Provide the [X, Y] coordinate of the cell's center where the given text is located.  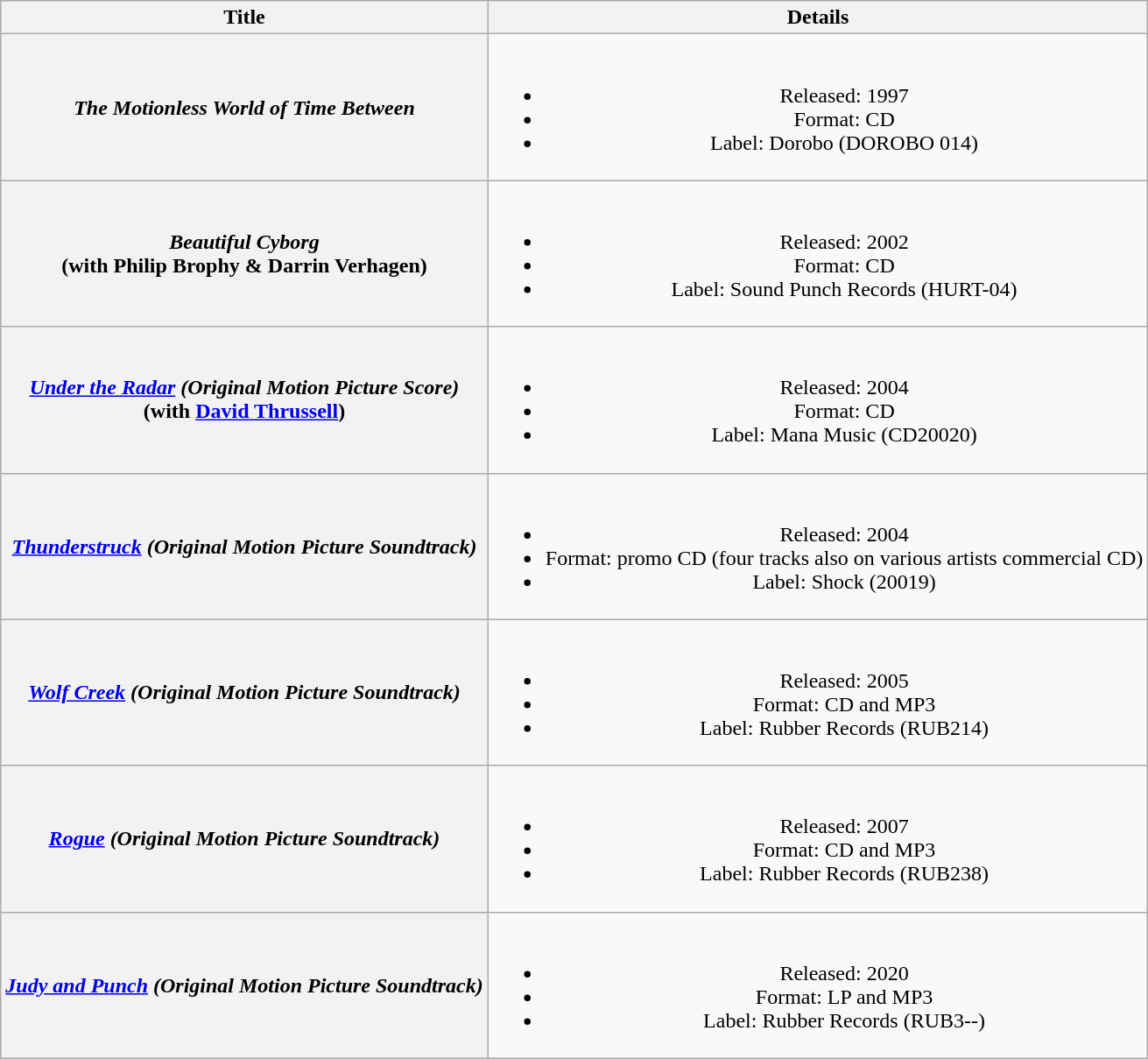
Judy and Punch (Original Motion Picture Soundtrack) [244, 985]
Rogue (Original Motion Picture Soundtrack) [244, 839]
Under the Radar (Original Motion Picture Score) (with David Thrussell) [244, 399]
Beautiful Cyborg (with Philip Brophy & Darrin Verhagen) [244, 254]
Released: 2002Format: CDLabel: Sound Punch Records (HURT-04) [818, 254]
Thunderstruck (Original Motion Picture Soundtrack) [244, 547]
Released: 2004Format: CDLabel: Mana Music (CD20020) [818, 399]
Title [244, 18]
Released: 1997Format: CDLabel: Dorobo (DOROBO 014) [818, 107]
Details [818, 18]
Released: 2007Format: CD and MP3Label: Rubber Records (RUB238) [818, 839]
Released: 2020Format: LP and MP3Label: Rubber Records (RUB3--) [818, 985]
Released: 2005Format: CD and MP3Label: Rubber Records (RUB214) [818, 692]
The Motionless World of Time Between [244, 107]
Released: 2004Format: promo CD (four tracks also on various artists commercial CD)Label: Shock (20019) [818, 547]
Wolf Creek (Original Motion Picture Soundtrack) [244, 692]
